Capture the cell that displays the provided text and extract its (X, Y) central coordinate. 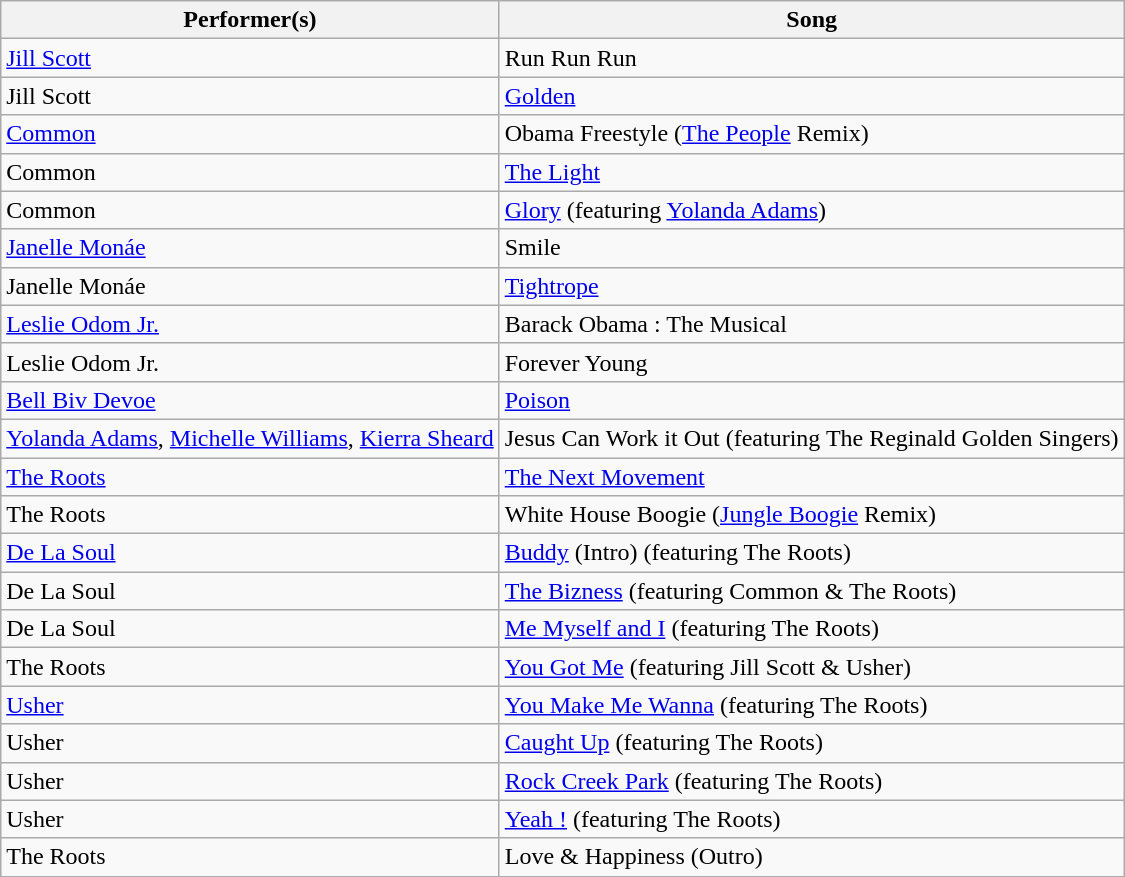
Bell Biv Devoe (250, 400)
Buddy (Intro) (featuring The Roots) (812, 553)
Golden (812, 96)
Performer(s) (250, 20)
Yeah ! (featuring The Roots) (812, 819)
Me Myself and I (featuring The Roots) (812, 629)
Yolanda Adams, Michelle Williams, Kierra Sheard (250, 438)
Caught Up (featuring The Roots) (812, 743)
Jesus Can Work it Out (featuring The Reginald Golden Singers) (812, 438)
Glory (featuring Yolanda Adams) (812, 210)
Smile (812, 248)
Tightrope (812, 286)
Rock Creek Park (featuring The Roots) (812, 781)
The Next Movement (812, 477)
White House Boogie (Jungle Boogie Remix) (812, 515)
Obama Freestyle (The People Remix) (812, 134)
Run Run Run (812, 58)
The Bizness (featuring Common & The Roots) (812, 591)
You Got Me (featuring Jill Scott & Usher) (812, 667)
Forever Young (812, 362)
Barack Obama : The Musical (812, 324)
Love & Happiness (Outro) (812, 857)
Song (812, 20)
You Make Me Wanna (featuring The Roots) (812, 705)
Poison (812, 400)
The Light (812, 172)
